Identify which cell holds the provided text, then report its (X, Y) central coordinate. 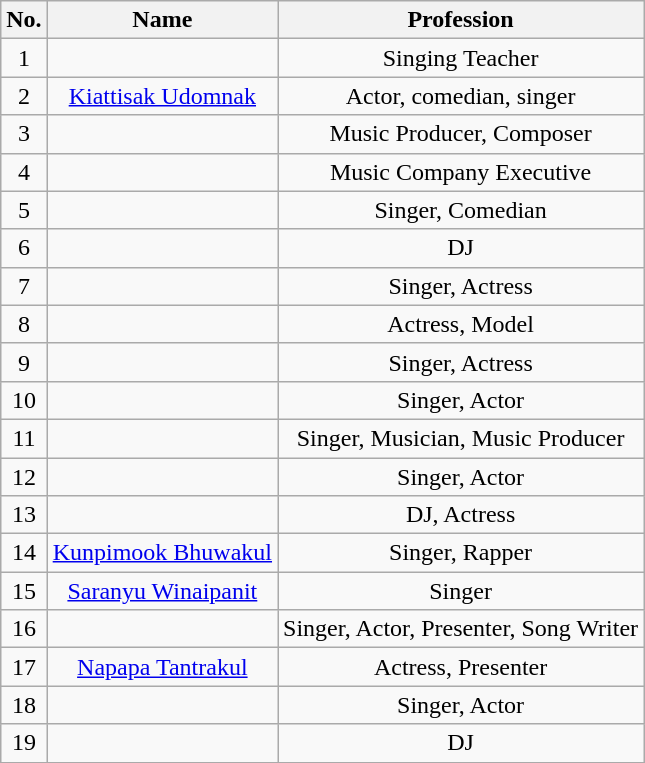
Music Company Executive (461, 172)
10 (24, 400)
16 (24, 629)
No. (24, 20)
Music Producer, Composer (461, 134)
Actor, comedian, singer (461, 96)
Singer, Comedian (461, 210)
Singer, Musician, Music Producer (461, 438)
6 (24, 248)
1 (24, 58)
Actress, Presenter (461, 667)
13 (24, 515)
Singer (461, 591)
11 (24, 438)
DJ, Actress (461, 515)
3 (24, 134)
Actress, Model (461, 324)
7 (24, 286)
Singer, Rapper (461, 553)
Profession (461, 20)
Kiattisak Udomnak (162, 96)
18 (24, 705)
Kunpimook Bhuwakul (162, 553)
14 (24, 553)
Napapa Tantrakul (162, 667)
4 (24, 172)
15 (24, 591)
Singer, Actor, Presenter, Song Writer (461, 629)
12 (24, 477)
9 (24, 362)
Name (162, 20)
8 (24, 324)
Saranyu Winaipanit (162, 591)
5 (24, 210)
2 (24, 96)
Singing Teacher (461, 58)
19 (24, 743)
17 (24, 667)
